Output the (x, y) coordinate of the center of the cell containing the given text.  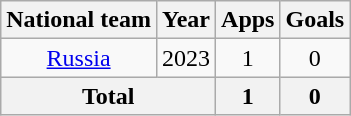
Russia (79, 58)
Apps (248, 20)
Year (186, 20)
Total (108, 96)
Goals (315, 20)
2023 (186, 58)
National team (79, 20)
